Find where the given text appears and provide that cell's center as (x, y) coordinate. 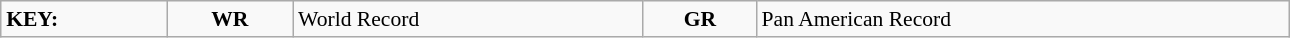
World Record (468, 19)
Pan American Record (1023, 19)
GR (700, 19)
KEY: (84, 19)
WR (230, 19)
